Find where the given text appears and provide that cell's center as (x, y) coordinate. 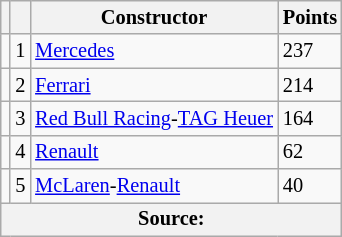
164 (310, 118)
4 (20, 152)
214 (310, 85)
Ferrari (154, 85)
McLaren-Renault (154, 186)
Source: (172, 219)
5 (20, 186)
2 (20, 85)
Mercedes (154, 51)
1 (20, 51)
Red Bull Racing-TAG Heuer (154, 118)
237 (310, 51)
40 (310, 186)
Points (310, 17)
Renault (154, 152)
3 (20, 118)
Constructor (154, 17)
62 (310, 152)
